Extract the (x, y) coordinate from the center of the cell holding the provided text.  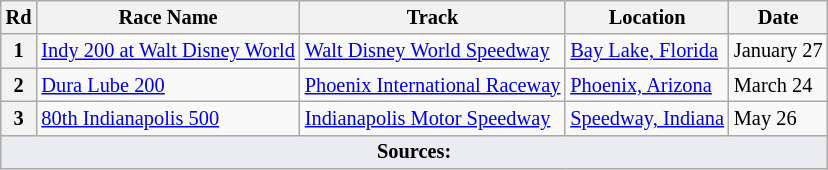
Indy 200 at Walt Disney World (168, 51)
Track (433, 17)
Rd (19, 17)
Bay Lake, Florida (646, 51)
March 24 (778, 85)
Dura Lube 200 (168, 85)
Race Name (168, 17)
2 (19, 85)
1 (19, 51)
3 (19, 118)
Date (778, 17)
May 26 (778, 118)
Indianapolis Motor Speedway (433, 118)
Walt Disney World Speedway (433, 51)
80th Indianapolis 500 (168, 118)
Sources: (414, 152)
January 27 (778, 51)
Location (646, 17)
Phoenix International Raceway (433, 85)
Phoenix, Arizona (646, 85)
Speedway, Indiana (646, 118)
